For the text-containing cell, return its midpoint in [x, y] coordinate format. 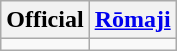
Official [45, 20]
Rōmaji [132, 20]
